Detect which cell encompasses the target text, then output its (x, y) center coordinate. 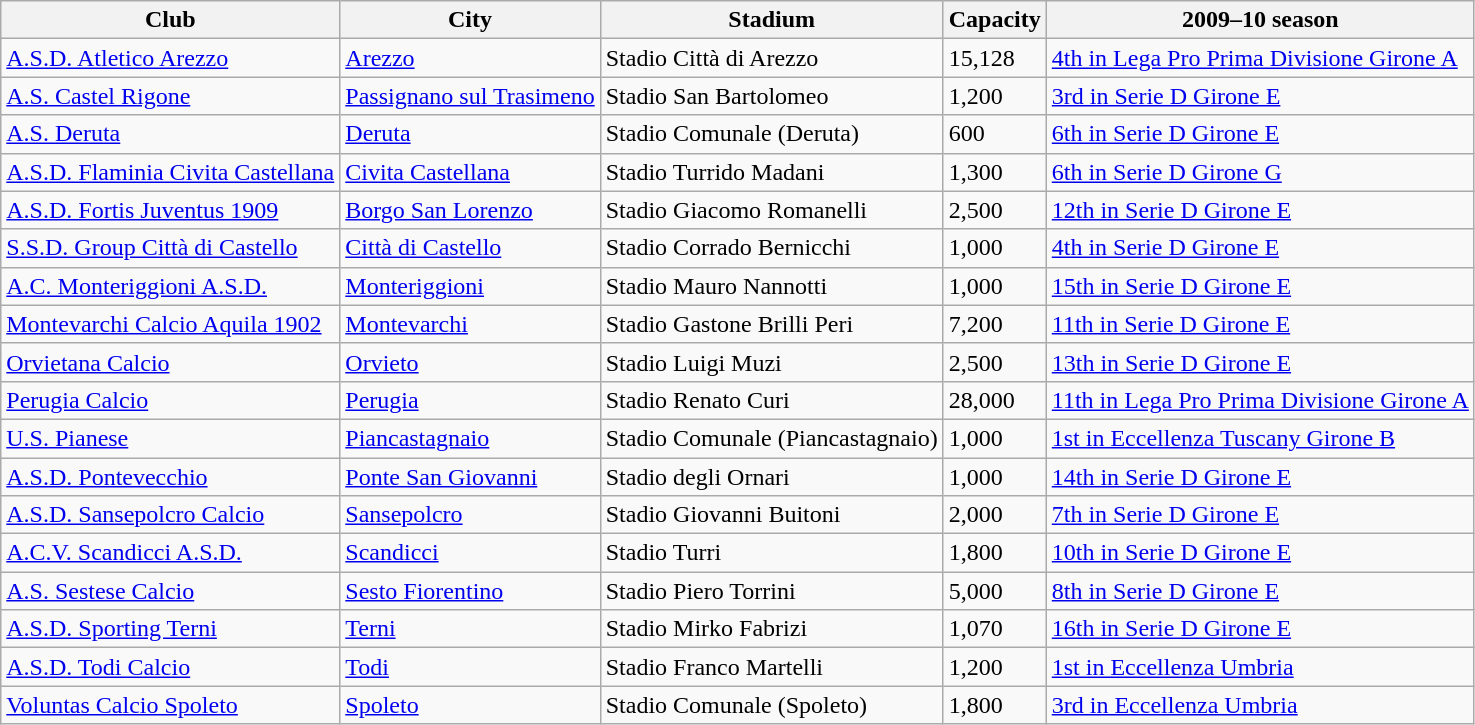
600 (994, 134)
Ponte San Giovanni (470, 477)
A.S.D. Sansepolcro Calcio (170, 515)
Stadio degli Ornari (772, 477)
Scandicci (470, 553)
11th in Lega Pro Prima Divisione Girone A (1260, 400)
1st in Eccellenza Umbria (1260, 667)
Stadio Comunale (Piancastagnaio) (772, 438)
A.S. Sestese Calcio (170, 591)
6th in Serie D Girone E (1260, 134)
1,300 (994, 172)
Borgo San Lorenzo (470, 210)
Monteriggioni (470, 286)
Stadio Giovanni Buitoni (772, 515)
Stadio San Bartolomeo (772, 96)
Stadio Renato Curi (772, 400)
Passignano sul Trasimeno (470, 96)
Orvieto (470, 362)
Stadio Turri (772, 553)
Club (170, 20)
28,000 (994, 400)
Perugia Calcio (170, 400)
6th in Serie D Girone G (1260, 172)
14th in Serie D Girone E (1260, 477)
15th in Serie D Girone E (1260, 286)
2009–10 season (1260, 20)
Città di Castello (470, 248)
4th in Lega Pro Prima Divisione Girone A (1260, 58)
Stadio Turrido Madani (772, 172)
A.C. Monteriggioni A.S.D. (170, 286)
Terni (470, 629)
Stadio Franco Martelli (772, 667)
1,070 (994, 629)
5,000 (994, 591)
Piancastagnaio (470, 438)
Stadio Luigi Muzi (772, 362)
Stadio Piero Torrini (772, 591)
11th in Serie D Girone E (1260, 324)
3rd in Serie D Girone E (1260, 96)
City (470, 20)
Orvietana Calcio (170, 362)
A.C.V. Scandicci A.S.D. (170, 553)
3rd in Eccellenza Umbria (1260, 705)
Deruta (470, 134)
Montevarchi Calcio Aquila 1902 (170, 324)
10th in Serie D Girone E (1260, 553)
A.S.D. Todi Calcio (170, 667)
12th in Serie D Girone E (1260, 210)
4th in Serie D Girone E (1260, 248)
S.S.D. Group Città di Castello (170, 248)
Stadio Città di Arezzo (772, 58)
Sesto Fiorentino (470, 591)
7th in Serie D Girone E (1260, 515)
A.S.D. Sporting Terni (170, 629)
A.S. Deruta (170, 134)
Stadio Gastone Brilli Peri (772, 324)
Spoleto (470, 705)
U.S. Pianese (170, 438)
15,128 (994, 58)
Civita Castellana (470, 172)
1st in Eccellenza Tuscany Girone B (1260, 438)
Stadio Giacomo Romanelli (772, 210)
8th in Serie D Girone E (1260, 591)
16th in Serie D Girone E (1260, 629)
Stadio Comunale (Spoleto) (772, 705)
2,000 (994, 515)
A.S.D. Atletico Arezzo (170, 58)
Arezzo (470, 58)
Voluntas Calcio Spoleto (170, 705)
7,200 (994, 324)
A.S.D. Fortis Juventus 1909 (170, 210)
Montevarchi (470, 324)
Stadio Corrado Bernicchi (772, 248)
A.S.D. Flaminia Civita Castellana (170, 172)
Sansepolcro (470, 515)
Perugia (470, 400)
Stadio Comunale (Deruta) (772, 134)
13th in Serie D Girone E (1260, 362)
Stadio Mauro Nannotti (772, 286)
A.S. Castel Rigone (170, 96)
Stadium (772, 20)
Capacity (994, 20)
Stadio Mirko Fabrizi (772, 629)
A.S.D. Pontevecchio (170, 477)
Todi (470, 667)
